Identify which cell holds the provided text, then report its (X, Y) central coordinate. 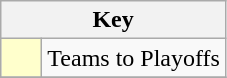
Key (114, 20)
Teams to Playoffs (134, 58)
